Search for the cell housing the specified text and yield its (X, Y) center coordinate. 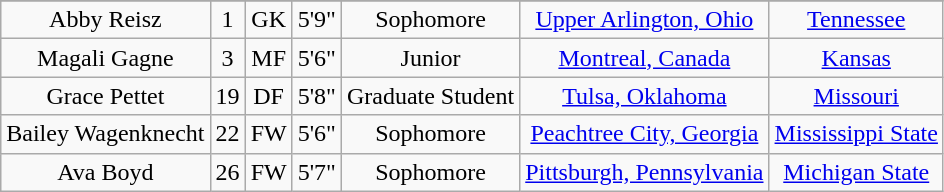
Upper Arlington, Ohio (644, 20)
Graduate Student (430, 96)
Junior (430, 58)
3 (228, 58)
Magali Gagne (106, 58)
Bailey Wagenknecht (106, 134)
GK (268, 20)
Montreal, Canada (644, 58)
Peachtree City, Georgia (644, 134)
5'9" (316, 20)
1 (228, 20)
Pittsburgh, Pennsylvania (644, 172)
Missouri (856, 96)
5'7" (316, 172)
DF (268, 96)
Ava Boyd (106, 172)
26 (228, 172)
Abby Reisz (106, 20)
Michigan State (856, 172)
MF (268, 58)
Kansas (856, 58)
Tennessee (856, 20)
5'8" (316, 96)
Mississippi State (856, 134)
Grace Pettet (106, 96)
19 (228, 96)
22 (228, 134)
Tulsa, Oklahoma (644, 96)
